From the cell containing the given text, extract its center point as [x, y] coordinate. 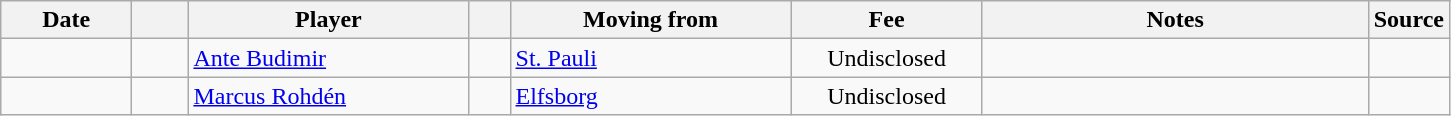
Moving from [650, 20]
Ante Budimir [328, 58]
Player [328, 20]
Notes [1175, 20]
Source [1408, 20]
Marcus Rohdén [328, 96]
Fee [886, 20]
Date [66, 20]
Elfsborg [650, 96]
St. Pauli [650, 58]
